Capture the cell that displays the provided text and extract its (X, Y) central coordinate. 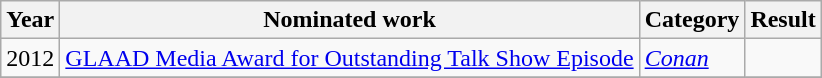
Year (30, 20)
Nominated work (350, 20)
Result (783, 20)
Category (692, 20)
2012 (30, 58)
Conan (692, 58)
GLAAD Media Award for Outstanding Talk Show Episode (350, 58)
